From the cell containing the given text, extract its center point as (x, y) coordinate. 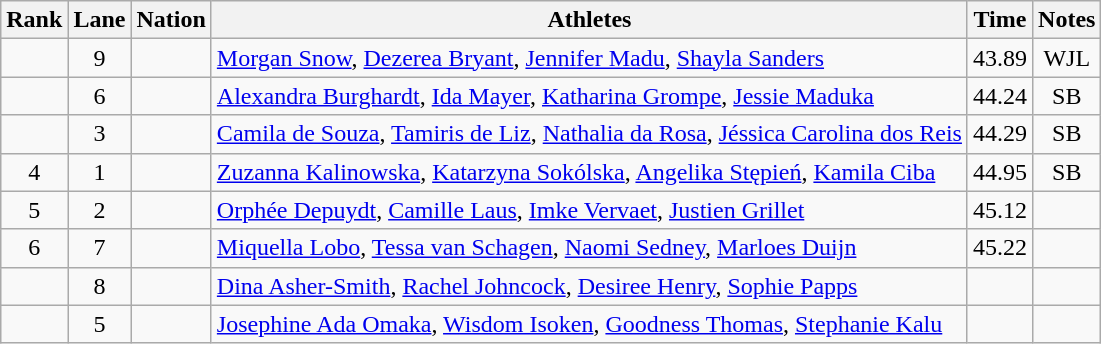
44.29 (1000, 134)
3 (100, 134)
2 (100, 210)
44.24 (1000, 96)
Orphée Depuydt, Camille Laus, Imke Vervaet, Justien Grillet (589, 210)
Dina Asher-Smith, Rachel Johncock, Desiree Henry, Sophie Papps (589, 286)
Notes (1067, 20)
Rank (34, 20)
45.22 (1000, 248)
Time (1000, 20)
WJL (1067, 58)
Lane (100, 20)
Nation (171, 20)
Alexandra Burghardt, Ida Mayer, Katharina Grompe, Jessie Maduka (589, 96)
9 (100, 58)
Camila de Souza, Tamiris de Liz, Nathalia da Rosa, Jéssica Carolina dos Reis (589, 134)
8 (100, 286)
Josephine Ada Omaka, Wisdom Isoken, Goodness Thomas, Stephanie Kalu (589, 324)
Zuzanna Kalinowska, Katarzyna Sokólska, Angelika Stępień, Kamila Ciba (589, 172)
Morgan Snow, Dezerea Bryant, Jennifer Madu, Shayla Sanders (589, 58)
7 (100, 248)
1 (100, 172)
43.89 (1000, 58)
Miquella Lobo, Tessa van Schagen, Naomi Sedney, Marloes Duijn (589, 248)
Athletes (589, 20)
4 (34, 172)
45.12 (1000, 210)
44.95 (1000, 172)
